Find where the given text appears and provide that cell's center as [X, Y] coordinate. 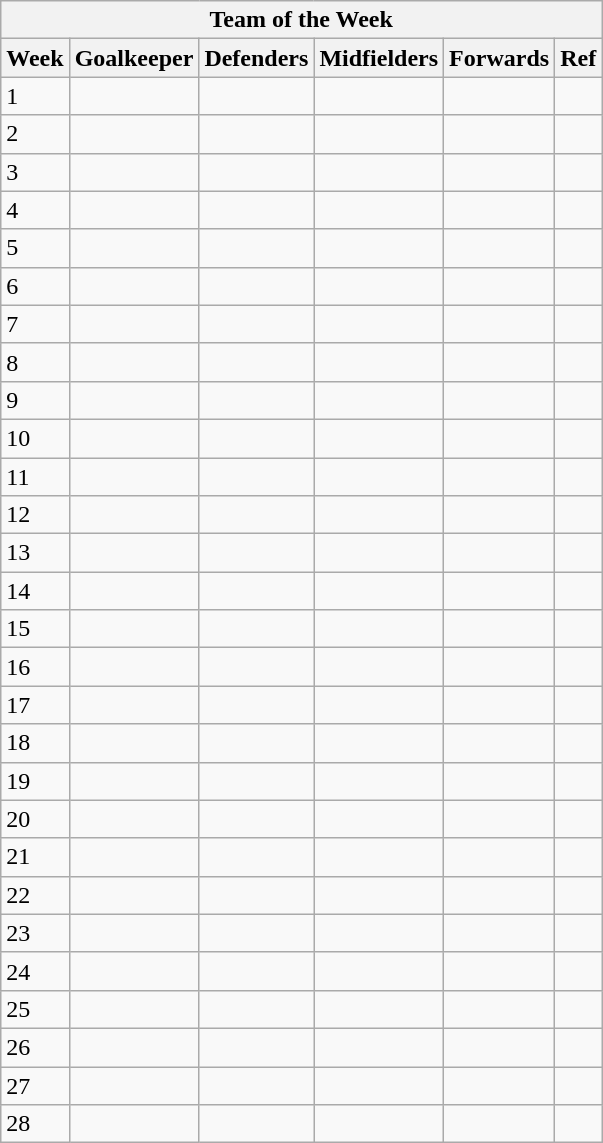
26 [35, 1047]
Week [35, 58]
Team of the Week [302, 20]
21 [35, 857]
25 [35, 1009]
19 [35, 781]
Goalkeeper [134, 58]
15 [35, 629]
10 [35, 438]
Midfielders [379, 58]
3 [35, 172]
16 [35, 667]
12 [35, 515]
8 [35, 362]
23 [35, 933]
20 [35, 819]
1 [35, 96]
Ref [578, 58]
4 [35, 210]
18 [35, 743]
Forwards [500, 58]
Defenders [256, 58]
13 [35, 553]
5 [35, 248]
2 [35, 134]
27 [35, 1085]
24 [35, 971]
11 [35, 477]
14 [35, 591]
17 [35, 705]
9 [35, 400]
6 [35, 286]
7 [35, 324]
28 [35, 1124]
22 [35, 895]
